Return the [x, y] coordinate for the center point of the cell that contains the specified text.  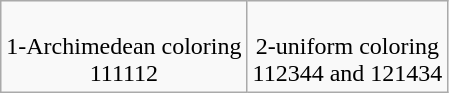
1-Archimedean coloring111112 [124, 47]
2-uniform coloring112344 and 121434 [348, 47]
